Capture the cell that displays the provided text and extract its (X, Y) central coordinate. 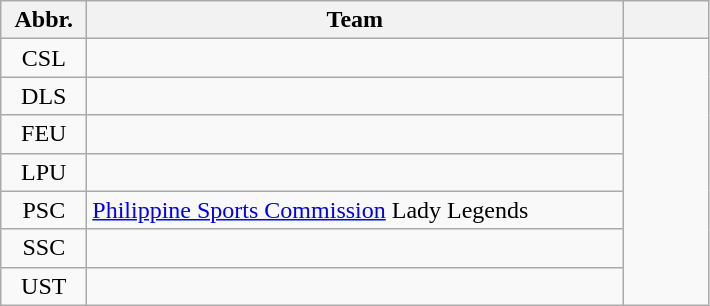
Abbr. (44, 20)
UST (44, 286)
Team (355, 20)
PSC (44, 210)
Philippine Sports Commission Lady Legends (355, 210)
DLS (44, 96)
FEU (44, 134)
LPU (44, 172)
CSL (44, 58)
SSC (44, 248)
